From the cell containing the given text, extract its center point as (X, Y) coordinate. 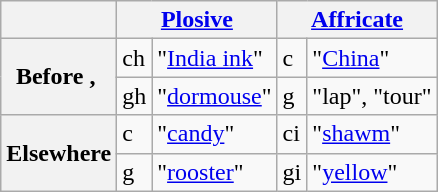
Affricate (357, 20)
"yellow" (372, 172)
ch (134, 58)
"dormouse" (214, 96)
Before , (59, 77)
Plosive (197, 20)
"China" (372, 58)
Elsewhere (59, 153)
"shawm" (372, 134)
"India ink" (214, 58)
"rooster" (214, 172)
gi (292, 172)
gh (134, 96)
ci (292, 134)
"lap", "tour" (372, 96)
"candy" (214, 134)
